Locate the cell with the specified text and output its (X, Y) center coordinate. 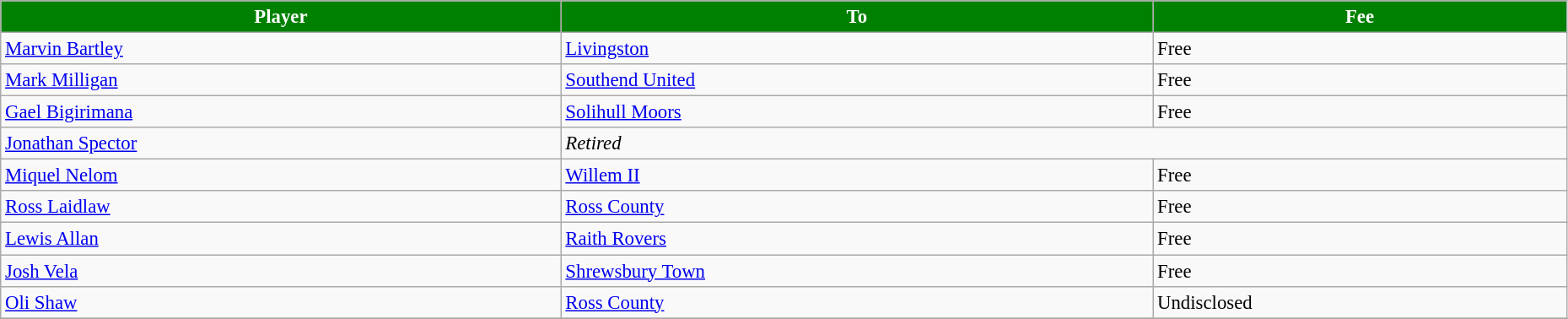
Josh Vela (281, 271)
Livingston (857, 49)
Oli Shaw (281, 302)
Lewis Allan (281, 239)
Undisclosed (1360, 302)
Southend United (857, 80)
Raith Rovers (857, 239)
Gael Bigirimana (281, 112)
Retired (1064, 143)
Shrewsbury Town (857, 271)
Jonathan Spector (281, 143)
Player (281, 17)
Marvin Bartley (281, 49)
Solihull Moors (857, 112)
Ross Laidlaw (281, 207)
Miquel Nelom (281, 176)
Fee (1360, 17)
Mark Milligan (281, 80)
Willem II (857, 176)
To (857, 17)
